For the text-containing cell, return its midpoint in (X, Y) coordinate format. 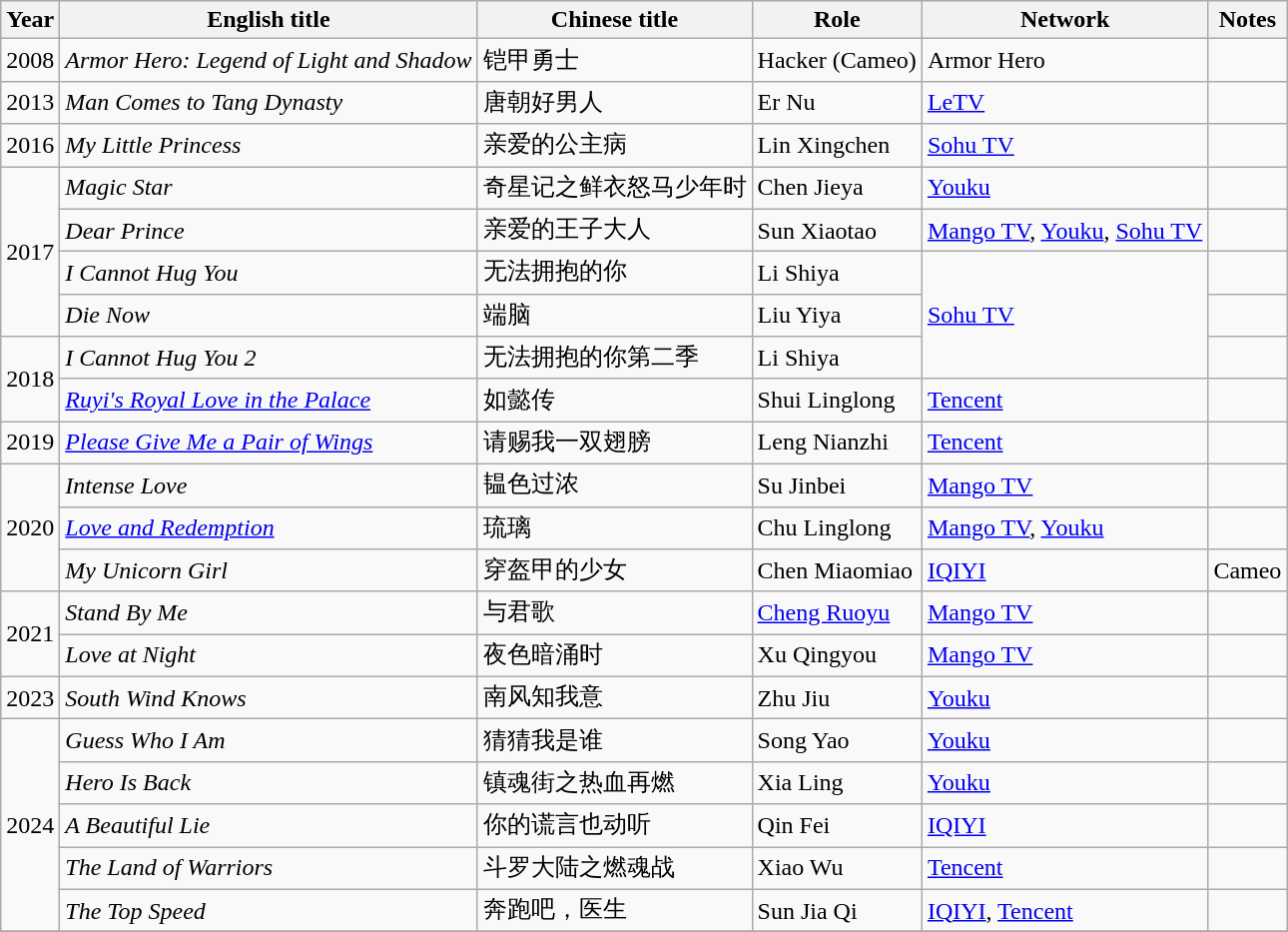
无法拥抱的你 (615, 274)
Role (837, 20)
Dear Prince (269, 230)
Xia Ling (837, 783)
Lin Xingchen (837, 146)
South Wind Knows (269, 697)
2019 (30, 444)
Please Give Me a Pair of Wings (269, 444)
Armor Hero (1064, 60)
夜色暗涌时 (615, 655)
Chu Linglong (837, 527)
Shui Linglong (837, 400)
无法拥抱的你第二季 (615, 358)
Chen Jieya (837, 188)
Guess Who I Am (269, 741)
2016 (30, 146)
Xu Qingyou (837, 655)
Mango TV, Youku (1064, 527)
IQIYI, Tencent (1064, 911)
A Beautiful Lie (269, 825)
斗罗大陆之燃魂战 (615, 869)
Hero Is Back (269, 783)
铠甲勇士 (615, 60)
English title (269, 20)
Stand By Me (269, 613)
请赐我一双翅膀 (615, 444)
端脑 (615, 316)
The Land of Warriors (269, 869)
亲爱的公主病 (615, 146)
Network (1064, 20)
My Little Princess (269, 146)
2013 (30, 102)
镇魂街之热血再燃 (615, 783)
Intense Love (269, 485)
Ruyi's Royal Love in the Palace (269, 400)
Sun Jia Qi (837, 911)
唐朝好男人 (615, 102)
I Cannot Hug You 2 (269, 358)
Love at Night (269, 655)
Cheng Ruoyu (837, 613)
2021 (30, 633)
Liu Yiya (837, 316)
穿盔甲的少女 (615, 571)
Year (30, 20)
你的谎言也动听 (615, 825)
2020 (30, 527)
I Cannot Hug You (269, 274)
Su Jinbei (837, 485)
Chen Miaomiao (837, 571)
如懿传 (615, 400)
Love and Redemption (269, 527)
Song Yao (837, 741)
Sun Xiaotao (837, 230)
奔跑吧，医生 (615, 911)
Er Nu (837, 102)
2008 (30, 60)
Leng Nianzhi (837, 444)
Cameo (1248, 571)
与君歌 (615, 613)
Magic Star (269, 188)
Zhu Jiu (837, 697)
南风知我意 (615, 697)
The Top Speed (269, 911)
2018 (30, 380)
2017 (30, 251)
My Unicorn Girl (269, 571)
奇星记之鲜衣怒马少年时 (615, 188)
Mango TV, Youku, Sohu TV (1064, 230)
Notes (1248, 20)
Qin Fei (837, 825)
Hacker (Cameo) (837, 60)
Man Comes to Tang Dynasty (269, 102)
琉璃 (615, 527)
亲爱的王子大人 (615, 230)
2023 (30, 697)
LeTV (1064, 102)
Xiao Wu (837, 869)
2024 (30, 825)
猜猜我是谁 (615, 741)
Chinese title (615, 20)
Armor Hero: Legend of Light and Shadow (269, 60)
Die Now (269, 316)
韫色过浓 (615, 485)
